Return (X, Y) of the center of cell containing provided text 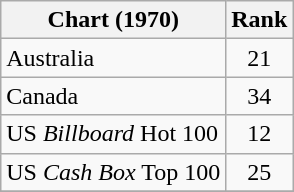
Chart (1970) (114, 20)
US Billboard Hot 100 (114, 134)
12 (260, 134)
Canada (114, 96)
34 (260, 96)
25 (260, 172)
Rank (260, 20)
US Cash Box Top 100 (114, 172)
21 (260, 58)
Australia (114, 58)
